Capture the cell that displays the provided text and extract its [x, y] central coordinate. 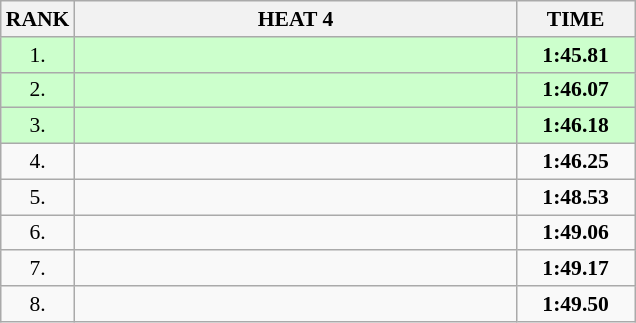
1:49.17 [576, 269]
2. [38, 90]
1:49.06 [576, 233]
7. [38, 269]
1:46.18 [576, 126]
1:45.81 [576, 55]
1:46.25 [576, 162]
HEAT 4 [295, 19]
RANK [38, 19]
1:46.07 [576, 90]
4. [38, 162]
5. [38, 197]
TIME [576, 19]
1:49.50 [576, 304]
6. [38, 233]
1:48.53 [576, 197]
1. [38, 55]
3. [38, 126]
8. [38, 304]
